Find where the given text appears and provide that cell's center as [X, Y] coordinate. 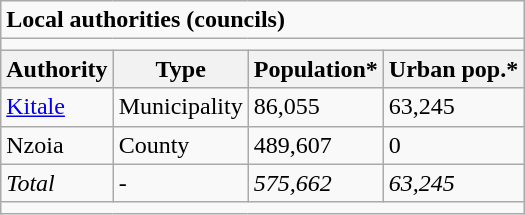
Kitale [57, 107]
County [180, 145]
0 [453, 145]
Municipality [180, 107]
575,662 [316, 183]
489,607 [316, 145]
Local authorities (councils) [262, 20]
Type [180, 69]
- [180, 183]
Population* [316, 69]
Urban pop.* [453, 69]
86,055 [316, 107]
Nzoia [57, 145]
Total [57, 183]
Authority [57, 69]
